Search for the cell housing the specified text and yield its [x, y] center coordinate. 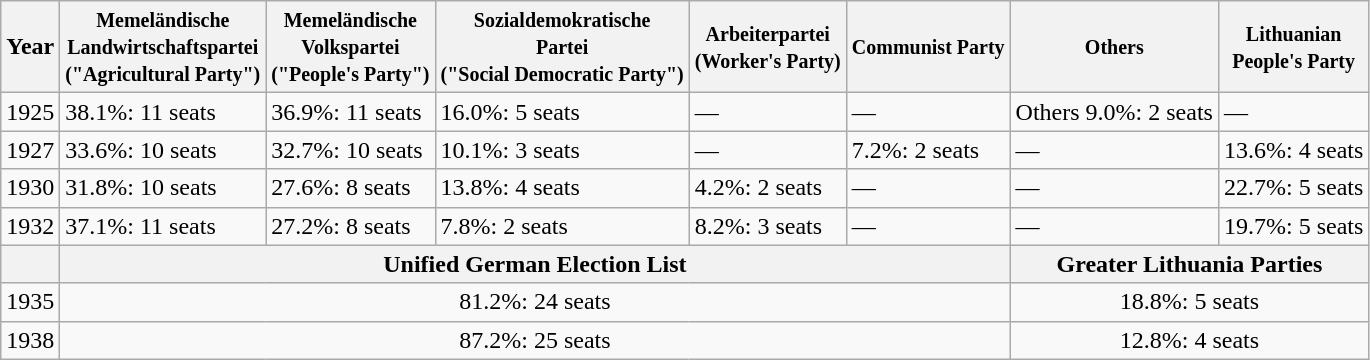
32.7%: 10 seats [350, 150]
MemeländischeLandwirtschaftspartei("Agricultural Party") [163, 47]
87.2%: 25 seats [535, 340]
1932 [30, 226]
Others 9.0%: 2 seats [1114, 112]
33.6%: 10 seats [163, 150]
1925 [30, 112]
19.7%: 5 seats [1293, 226]
10.1%: 3 seats [562, 150]
Arbeiterpartei(Worker's Party) [768, 47]
37.1%: 11 seats [163, 226]
Year [30, 47]
8.2%: 3 seats [768, 226]
22.7%: 5 seats [1293, 188]
4.2%: 2 seats [768, 188]
12.8%: 4 seats [1190, 340]
Communist Party [928, 47]
SozialdemokratischePartei("Social Democratic Party") [562, 47]
7.2%: 2 seats [928, 150]
13.8%: 4 seats [562, 188]
16.0%: 5 seats [562, 112]
31.8%: 10 seats [163, 188]
7.8%: 2 seats [562, 226]
1927 [30, 150]
36.9%: 11 seats [350, 112]
27.2%: 8 seats [350, 226]
18.8%: 5 seats [1190, 302]
38.1%: 11 seats [163, 112]
1935 [30, 302]
Greater Lithuania Parties [1190, 264]
27.6%: 8 seats [350, 188]
81.2%: 24 seats [535, 302]
13.6%: 4 seats [1293, 150]
LithuanianPeople's Party [1293, 47]
Unified German Election List [535, 264]
MemeländischeVolkspartei("People's Party") [350, 47]
1930 [30, 188]
1938 [30, 340]
Others [1114, 47]
